Provide the [X, Y] coordinate of the cell's center where the given text is located.  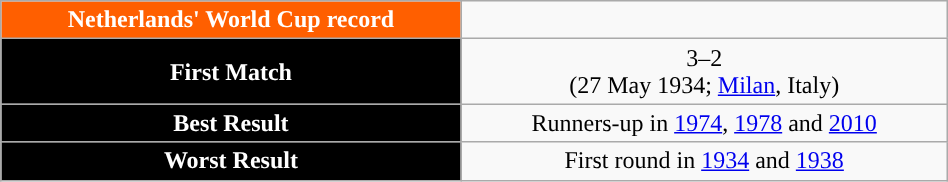
First round in 1934 and 1938 [704, 161]
Runners-up in 1974, 1978 and 2010 [704, 123]
First Match [231, 72]
Worst Result [231, 161]
Netherlands' World Cup record [231, 20]
Best Result [231, 123]
3–2 (27 May 1934; Milan, Italy) [704, 72]
